Return [x, y] of the center of cell containing provided text 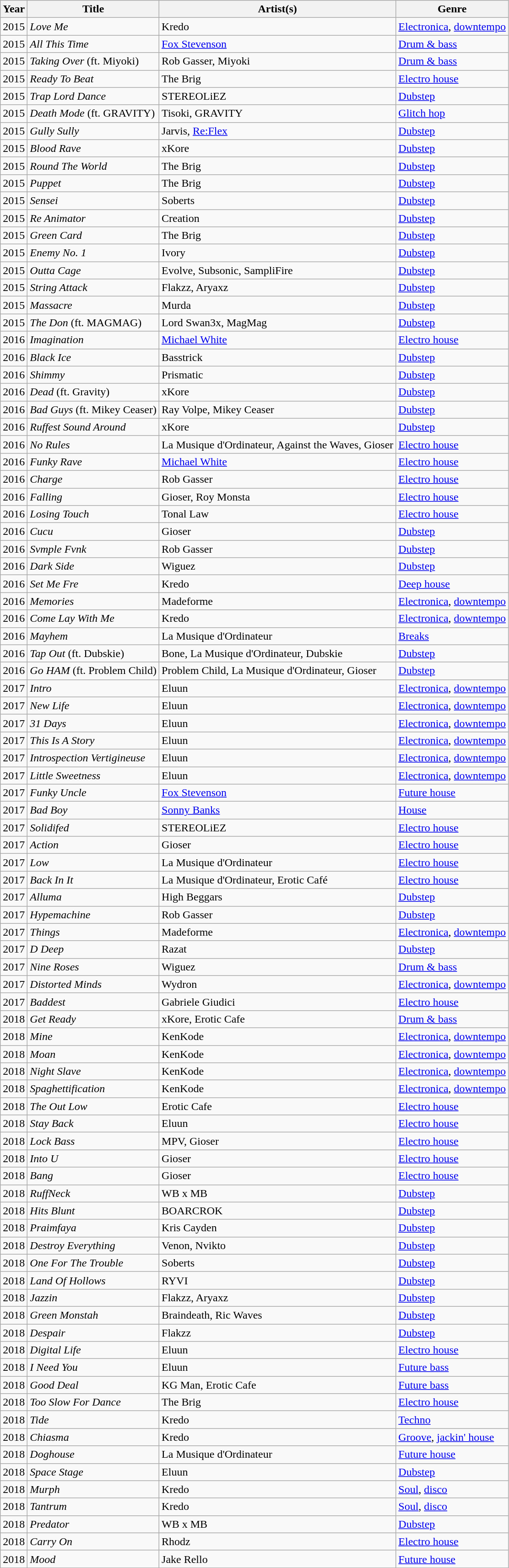
Introspection Vertigineuse [93, 758]
Venon, Nvikto [277, 1245]
Massacre [93, 305]
Mood [93, 1559]
Lord Swan3x, MagMag [277, 323]
Bad Boy [93, 810]
Sonny Banks [277, 810]
Genre [452, 9]
Back In It [93, 880]
Jazzin [93, 1298]
The Don (ft. MAGMAG) [93, 323]
Praimfaya [93, 1228]
Doghouse [93, 1455]
Shimmy [93, 375]
Space Stage [93, 1472]
Dead (ft. Gravity) [93, 392]
Sensei [93, 200]
Rob Gasser, Miyoki [277, 61]
Blood Rave [93, 148]
Ruffest Sound Around [93, 427]
Bang [93, 1176]
Action [93, 845]
MPV, Gioser [277, 1141]
Chiasma [93, 1437]
New Life [93, 706]
Jake Rello [277, 1559]
Alluma [93, 897]
31 Days [93, 723]
Green Monstah [93, 1315]
La Musique d'Ordinateur, Against the Waves, Gioser [277, 444]
Come Lay With Me [93, 619]
Glitch hop [452, 113]
Charge [93, 479]
Jarvis, Re:Flex [277, 131]
Losing Touch [93, 514]
Tisoki, GRAVITY [277, 113]
Title [93, 9]
Destroy Everything [93, 1245]
Predator [93, 1524]
KG Man, Erotic Cafe [277, 1385]
Stay Back [93, 1124]
Murda [277, 305]
String Attack [93, 288]
All This Time [93, 44]
Little Sweetness [93, 776]
Gabriele Giudici [277, 1002]
Groove, jackin' house [452, 1437]
Funky Rave [93, 462]
Wydron [277, 984]
Land Of Hollows [93, 1280]
Intro [93, 688]
Go HAM (ft. Problem Child) [93, 671]
Breaks [452, 636]
Re Animator [93, 218]
Lock Bass [93, 1141]
Ready To Beat [93, 79]
Hits Blunt [93, 1211]
Enemy No. 1 [93, 253]
Moan [93, 1054]
Too Slow For Dance [93, 1402]
Taking Over (ft. Miyoki) [93, 61]
Ivory [277, 253]
Bone, La Musique d'Ordinateur, Dubskie [277, 653]
Good Deal [93, 1385]
Prismatic [277, 375]
Spaghettification [93, 1089]
Mayhem [93, 636]
Deep house [452, 584]
Razat [277, 949]
Gioser, Roy Monsta [277, 496]
BOARCROK [277, 1211]
Braindeath, Ric Waves [277, 1315]
Nine Roses [93, 967]
House [452, 810]
Set Me Fre [93, 584]
Rhodz [277, 1541]
Evolve, Subsonic, SampliFire [277, 270]
Basstrick [277, 357]
Trap Lord Dance [93, 96]
High Beggars [277, 897]
Black Ice [93, 357]
Funky Uncle [93, 793]
Baddest [93, 1002]
Death Mode (ft. GRAVITY) [93, 113]
Year [14, 9]
Puppet [93, 183]
Svmple Fvnk [93, 549]
Distorted Minds [93, 984]
I Need You [93, 1368]
Carry On [93, 1541]
Imagination [93, 340]
Mine [93, 1036]
Artist(s) [277, 9]
Cucu [93, 532]
Dark Side [93, 566]
Ray Volpe, Mikey Ceaser [277, 410]
Memories [93, 601]
Tap Out (ft. Dubskie) [93, 653]
Solidifed [93, 828]
Creation [277, 218]
Murph [93, 1489]
Kris Cayden [277, 1228]
xKore, Erotic Cafe [277, 1019]
RYVI [277, 1280]
Despair [93, 1333]
Techno [452, 1420]
Bad Guys (ft. Mikey Ceaser) [93, 410]
Gully Sully [93, 131]
Get Ready [93, 1019]
Round The World [93, 166]
Things [93, 932]
RuffNeck [93, 1193]
One For The Trouble [93, 1263]
The Out Low [93, 1106]
Into U [93, 1158]
No Rules [93, 444]
Low [93, 862]
Night Slave [93, 1072]
Outta Cage [93, 270]
La Musique d'Ordinateur, Erotic Café [277, 880]
Digital Life [93, 1350]
Tonal Law [277, 514]
Erotic Cafe [277, 1106]
D Deep [93, 949]
Love Me [93, 27]
Flakzz [277, 1333]
This Is A Story [93, 740]
Hypemachine [93, 915]
Problem Child, La Musique d'Ordinateur, Gioser [277, 671]
Green Card [93, 236]
Falling [93, 496]
Tide [93, 1420]
Tantrum [93, 1507]
